Identify which cell holds the provided text, then report its [x, y] central coordinate. 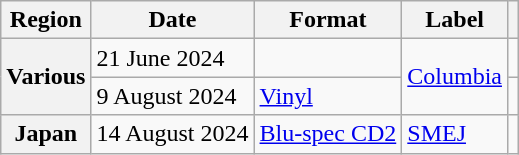
Label [455, 20]
Blu-spec CD2 [328, 134]
Date [172, 20]
21 June 2024 [172, 58]
14 August 2024 [172, 134]
9 August 2024 [172, 96]
Vinyl [328, 96]
SMEJ [455, 134]
Various [46, 77]
Columbia [455, 77]
Japan [46, 134]
Region [46, 20]
Format [328, 20]
